Pinpoint the cell where the given text exists, returning its [X, Y] midpoint coordinate. 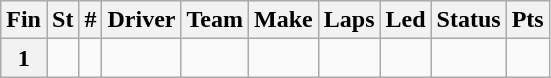
Make [284, 20]
Team [215, 20]
Status [468, 20]
# [90, 20]
Fin [24, 20]
St [62, 20]
1 [24, 58]
Led [406, 20]
Driver [142, 20]
Pts [528, 20]
Laps [349, 20]
